For the text-containing cell, return its midpoint in [X, Y] coordinate format. 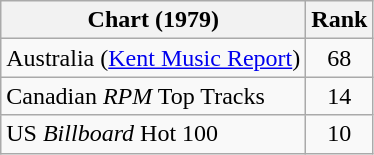
Canadian RPM Top Tracks [154, 96]
US Billboard Hot 100 [154, 134]
68 [340, 58]
Chart (1979) [154, 20]
Rank [340, 20]
Australia (Kent Music Report) [154, 58]
14 [340, 96]
10 [340, 134]
